Capture the cell that displays the provided text and extract its (x, y) central coordinate. 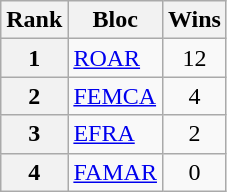
EFRA (116, 134)
Bloc (116, 20)
ROAR (116, 58)
12 (194, 58)
Wins (194, 20)
0 (194, 172)
FEMCA (116, 96)
FAMAR (116, 172)
Rank (34, 20)
3 (34, 134)
1 (34, 58)
